Return [x, y] of the center of cell containing provided text 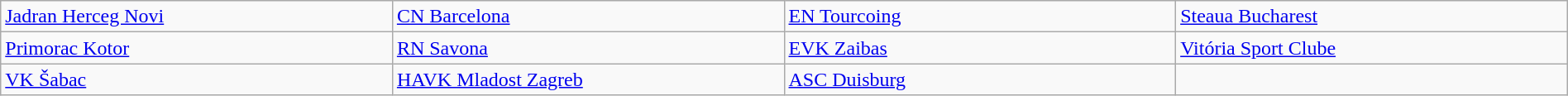
Jadran Herceg Novi [197, 17]
RN Savona [588, 48]
Vitória Sport Clube [1372, 48]
HAVK Mladost Zagreb [588, 79]
EN Tourcoing [980, 17]
Primorac Kotor [197, 48]
EVK Zaibas [980, 48]
CN Barcelona [588, 17]
VK Šabac [197, 79]
ASC Duisburg [980, 79]
Steaua Bucharest [1372, 17]
